Return the (x, y) coordinate for the center point of the cell that contains the specified text.  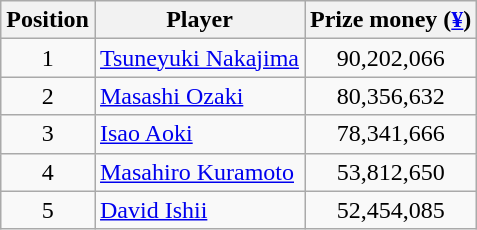
Masashi Ozaki (199, 96)
3 (48, 134)
52,454,085 (390, 210)
1 (48, 58)
Isao Aoki (199, 134)
Player (199, 20)
80,356,632 (390, 96)
Position (48, 20)
Masahiro Kuramoto (199, 172)
2 (48, 96)
5 (48, 210)
90,202,066 (390, 58)
4 (48, 172)
Prize money (¥) (390, 20)
David Ishii (199, 210)
53,812,650 (390, 172)
Tsuneyuki Nakajima (199, 58)
78,341,666 (390, 134)
